Extract the (X, Y) coordinate from the center of the cell holding the provided text.  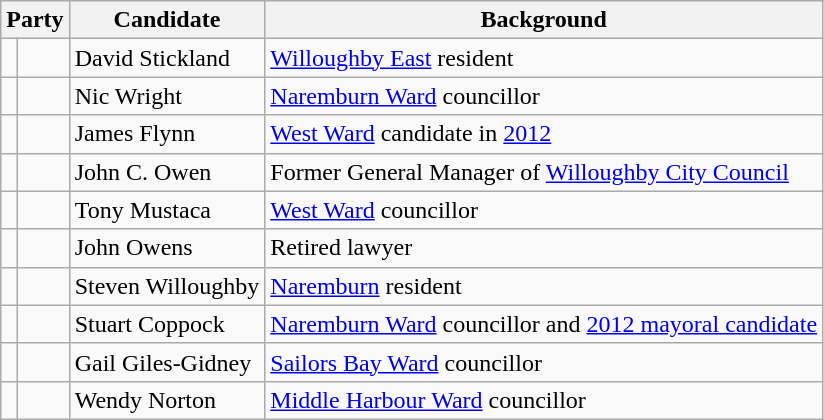
Sailors Bay Ward councillor (544, 362)
West Ward candidate in 2012 (544, 134)
Wendy Norton (167, 400)
Candidate (167, 20)
Naremburn Ward councillor (544, 96)
David Stickland (167, 58)
John Owens (167, 248)
Background (544, 20)
James Flynn (167, 134)
Willoughby East resident (544, 58)
Party (35, 20)
Naremburn Ward councillor and 2012 mayoral candidate (544, 324)
Naremburn resident (544, 286)
Nic Wright (167, 96)
Gail Giles-Gidney (167, 362)
Middle Harbour Ward councillor (544, 400)
West Ward councillor (544, 210)
John C. Owen (167, 172)
Steven Willoughby (167, 286)
Tony Mustaca (167, 210)
Retired lawyer (544, 248)
Former General Manager of Willoughby City Council (544, 172)
Stuart Coppock (167, 324)
